Search for the cell housing the specified text and yield its (x, y) center coordinate. 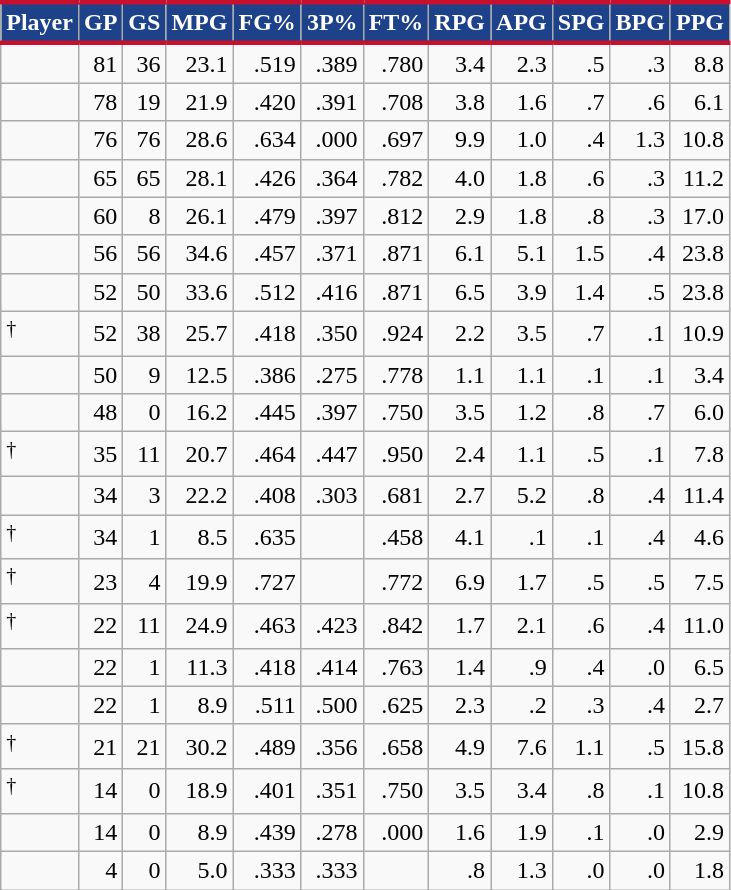
BPG (640, 22)
3.8 (460, 102)
.9 (522, 667)
3P% (332, 22)
SPG (581, 22)
34.6 (200, 254)
.511 (267, 705)
3 (144, 495)
FG% (267, 22)
20.7 (200, 454)
2.2 (460, 334)
.2 (522, 705)
8.8 (700, 63)
78 (100, 102)
.697 (396, 140)
.420 (267, 102)
.519 (267, 63)
11.3 (200, 667)
1.5 (581, 254)
23 (100, 582)
22.2 (200, 495)
5.2 (522, 495)
19.9 (200, 582)
81 (100, 63)
.658 (396, 746)
.364 (332, 178)
2.4 (460, 454)
.727 (267, 582)
.303 (332, 495)
7.8 (700, 454)
11.0 (700, 626)
1.2 (522, 413)
.634 (267, 140)
.386 (267, 375)
GP (100, 22)
.408 (267, 495)
PPG (700, 22)
.763 (396, 667)
RPG (460, 22)
.782 (396, 178)
12.5 (200, 375)
.812 (396, 216)
.463 (267, 626)
21.9 (200, 102)
.625 (396, 705)
.401 (267, 792)
30.2 (200, 746)
11.4 (700, 495)
7.5 (700, 582)
7.6 (522, 746)
15.8 (700, 746)
38 (144, 334)
.350 (332, 334)
.356 (332, 746)
.512 (267, 292)
.371 (332, 254)
28.6 (200, 140)
MPG (200, 22)
.635 (267, 538)
16.2 (200, 413)
.391 (332, 102)
6.0 (700, 413)
5.1 (522, 254)
1.0 (522, 140)
23.1 (200, 63)
19 (144, 102)
6.9 (460, 582)
48 (100, 413)
.457 (267, 254)
4.1 (460, 538)
.278 (332, 832)
60 (100, 216)
17.0 (700, 216)
.500 (332, 705)
.447 (332, 454)
36 (144, 63)
25.7 (200, 334)
.780 (396, 63)
.439 (267, 832)
8 (144, 216)
.772 (396, 582)
.842 (396, 626)
26.1 (200, 216)
GS (144, 22)
1.9 (522, 832)
.778 (396, 375)
.924 (396, 334)
28.1 (200, 178)
9 (144, 375)
4.0 (460, 178)
4.6 (700, 538)
Player (40, 22)
2.1 (522, 626)
FT% (396, 22)
APG (522, 22)
.708 (396, 102)
8.5 (200, 538)
.489 (267, 746)
.414 (332, 667)
18.9 (200, 792)
.389 (332, 63)
.423 (332, 626)
.426 (267, 178)
.479 (267, 216)
.464 (267, 454)
.351 (332, 792)
.445 (267, 413)
10.9 (700, 334)
9.9 (460, 140)
3.9 (522, 292)
.416 (332, 292)
4.9 (460, 746)
.681 (396, 495)
35 (100, 454)
.950 (396, 454)
33.6 (200, 292)
.275 (332, 375)
5.0 (200, 871)
11.2 (700, 178)
24.9 (200, 626)
.458 (396, 538)
